Extract the [x, y] coordinate from the center of the cell holding the provided text.  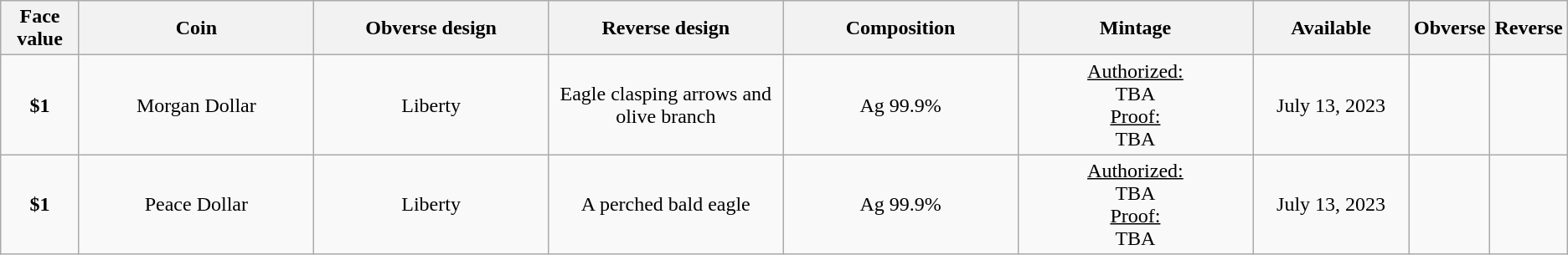
Morgan Dollar [196, 105]
Peace Dollar [196, 204]
Coin [196, 28]
Obverse design [431, 28]
Face value [40, 28]
Reverse design [666, 28]
Mintage [1135, 28]
Composition [900, 28]
Eagle clasping arrows and olive branch [666, 105]
Reverse [1529, 28]
A perched bald eagle [666, 204]
Available [1332, 28]
Obverse [1450, 28]
